Scan for the cell matching the given text and deliver its (X, Y) coordinate at center. 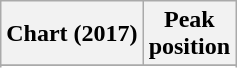
Peakposition (189, 34)
Chart (2017) (72, 34)
